Extract the (x, y) coordinate from the center of the cell holding the provided text.  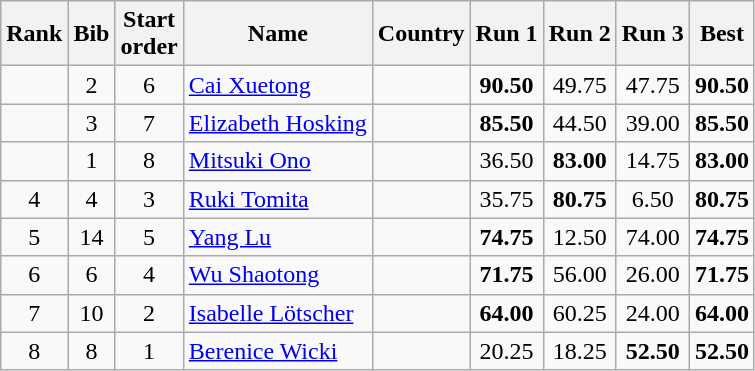
24.00 (652, 313)
Rank (34, 34)
44.50 (580, 123)
26.00 (652, 275)
14 (92, 237)
47.75 (652, 85)
Yang Lu (278, 237)
18.25 (580, 351)
Run 1 (506, 34)
36.50 (506, 161)
Mitsuki Ono (278, 161)
Wu Shaotong (278, 275)
Run 2 (580, 34)
Run 3 (652, 34)
14.75 (652, 161)
Startorder (149, 34)
Isabelle Lötscher (278, 313)
60.25 (580, 313)
74.00 (652, 237)
20.25 (506, 351)
49.75 (580, 85)
10 (92, 313)
12.50 (580, 237)
39.00 (652, 123)
Ruki Tomita (278, 199)
Bib (92, 34)
6.50 (652, 199)
Cai Xuetong (278, 85)
35.75 (506, 199)
Elizabeth Hosking (278, 123)
Berenice Wicki (278, 351)
Country (421, 34)
56.00 (580, 275)
Best (722, 34)
Name (278, 34)
